Extract the (x, y) coordinate from the center of the cell holding the provided text.  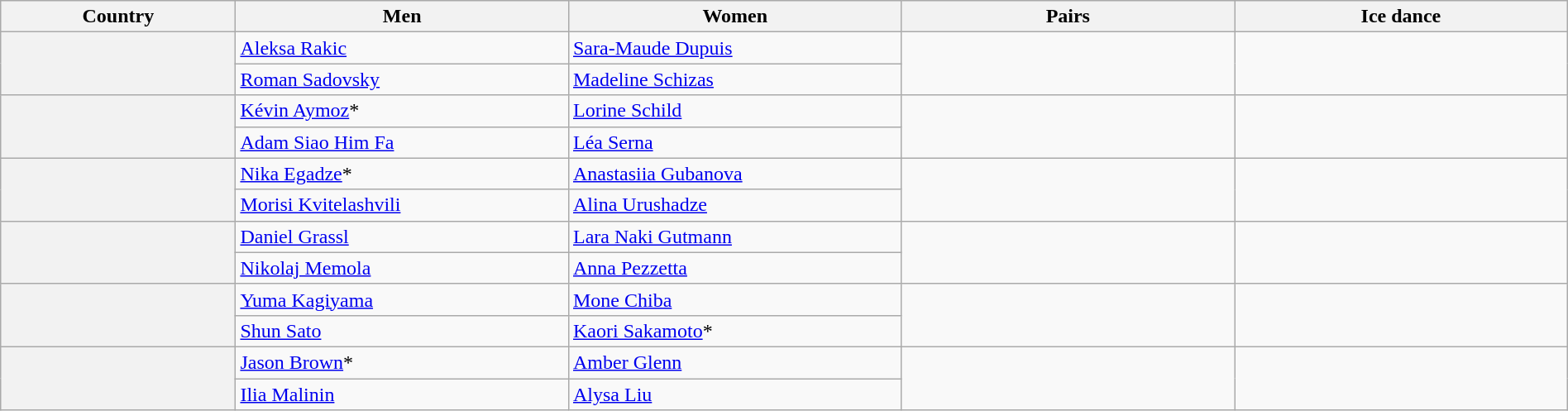
Alysa Liu (734, 394)
Pairs (1068, 17)
Roman Sadovsky (402, 79)
Kévin Aymoz* (402, 111)
Men (402, 17)
Yuma Kagiyama (402, 299)
Daniel Grassl (402, 237)
Kaori Sakamoto* (734, 331)
Shun Sato (402, 331)
Lara Naki Gutmann (734, 237)
Country (118, 17)
Women (734, 17)
Morisi Kvitelashvili (402, 205)
Mone Chiba (734, 299)
Adam Siao Him Fa (402, 142)
Ice dance (1401, 17)
Amber Glenn (734, 362)
Nika Egadze* (402, 174)
Nikolaj Memola (402, 268)
Léa Serna (734, 142)
Anna Pezzetta (734, 268)
Sara-Maude Dupuis (734, 48)
Lorine Schild (734, 111)
Jason Brown* (402, 362)
Ilia Malinin (402, 394)
Madeline Schizas (734, 79)
Aleksa Rakic (402, 48)
Alina Urushadze (734, 205)
Anastasiia Gubanova (734, 174)
